Locate the cell with the specified text and output its (x, y) center coordinate. 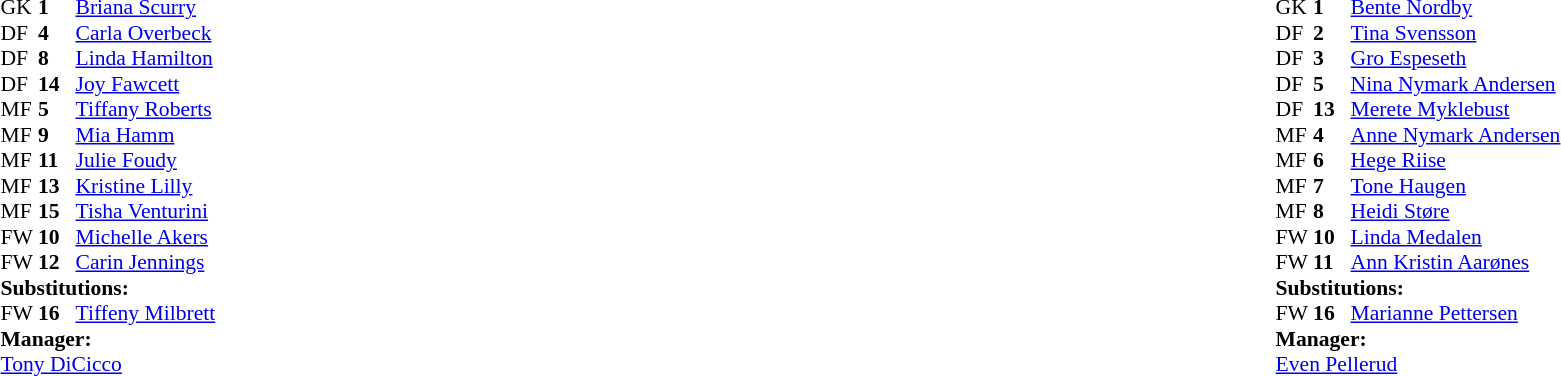
2 (1332, 33)
12 (57, 263)
Tiffeny Milbrett (146, 313)
Ann Kristin Aarønes (1456, 263)
7 (1332, 186)
Julie Foudy (146, 161)
Linda Hamilton (146, 59)
Tone Haugen (1456, 186)
Tisha Venturini (146, 211)
Anne Nymark Andersen (1456, 135)
Kristine Lilly (146, 186)
Merete Myklebust (1456, 109)
Gro Espeseth (1456, 59)
Carla Overbeck (146, 33)
Linda Medalen (1456, 237)
15 (57, 211)
Hege Riise (1456, 161)
Marianne Pettersen (1456, 313)
Tiffany Roberts (146, 109)
Carin Jennings (146, 263)
Michelle Akers (146, 237)
Heidi Støre (1456, 211)
Mia Hamm (146, 135)
14 (57, 84)
9 (57, 135)
6 (1332, 161)
Joy Fawcett (146, 84)
3 (1332, 59)
Nina Nymark Andersen (1456, 84)
Tina Svensson (1456, 33)
